Output the [X, Y] coordinate of the center of the cell containing the given text.  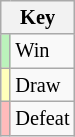
Draw [42, 85]
Key [38, 17]
Defeat [42, 118]
Win [42, 51]
